Determine the [x, y] coordinate at the center of the cell enclosing the given text.  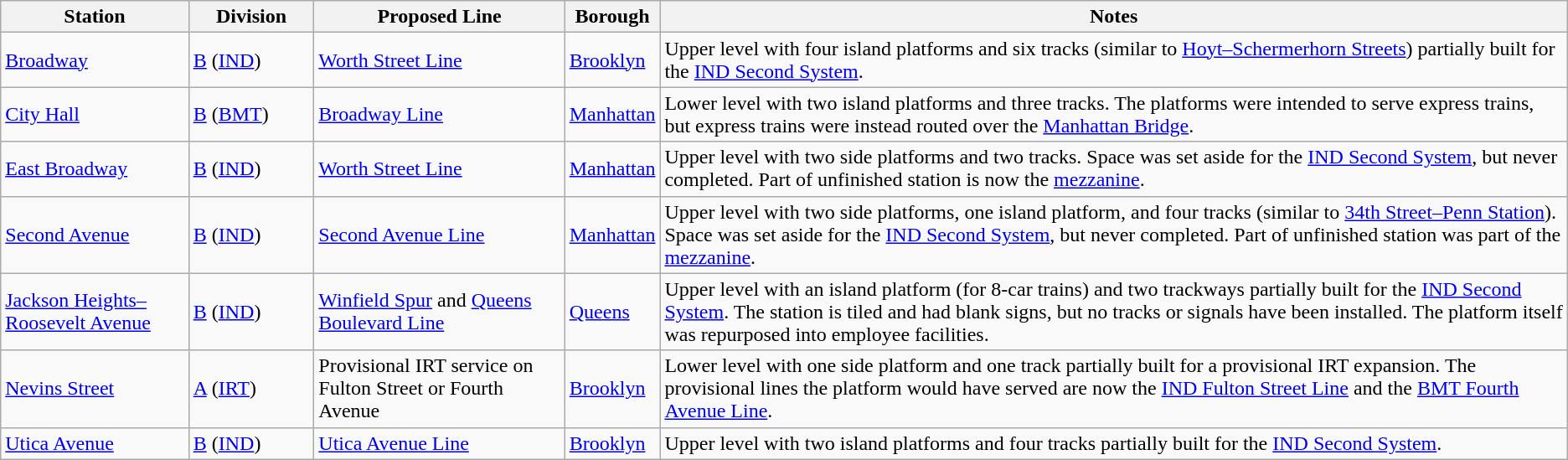
East Broadway [95, 169]
Queens [612, 312]
A (IRT) [251, 389]
Winfield Spur and Queens Boulevard Line [439, 312]
Notes [1114, 17]
Station [95, 17]
Utica Avenue Line [439, 443]
Proposed Line [439, 17]
Second Avenue Line [439, 235]
City Hall [95, 114]
Provisional IRT service on Fulton Street or Fourth Avenue [439, 389]
Upper level with two island platforms and four tracks partially built for the IND Second System. [1114, 443]
Nevins Street [95, 389]
Upper level with four island platforms and six tracks (similar to Hoyt–Schermerhorn Streets) partially built for the IND Second System. [1114, 60]
B (BMT) [251, 114]
Second Avenue [95, 235]
Division [251, 17]
Broadway [95, 60]
Broadway Line [439, 114]
Utica Avenue [95, 443]
Borough [612, 17]
Jackson Heights–Roosevelt Avenue [95, 312]
